Detect which cell encompasses the target text, then output its (X, Y) center coordinate. 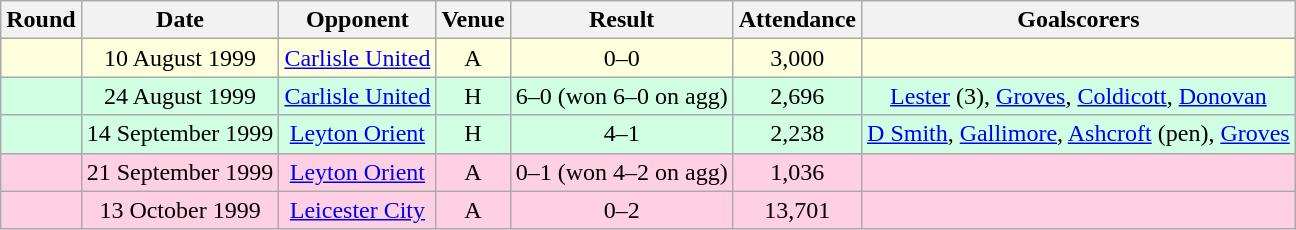
Venue (473, 20)
0–0 (622, 58)
0–1 (won 4–2 on agg) (622, 172)
13 October 1999 (180, 210)
24 August 1999 (180, 96)
14 September 1999 (180, 134)
Attendance (797, 20)
4–1 (622, 134)
10 August 1999 (180, 58)
Opponent (358, 20)
1,036 (797, 172)
13,701 (797, 210)
Result (622, 20)
Lester (3), Groves, Coldicott, Donovan (1079, 96)
Date (180, 20)
Leicester City (358, 210)
Round (41, 20)
2,696 (797, 96)
21 September 1999 (180, 172)
0–2 (622, 210)
3,000 (797, 58)
Goalscorers (1079, 20)
2,238 (797, 134)
D Smith, Gallimore, Ashcroft (pen), Groves (1079, 134)
6–0 (won 6–0 on agg) (622, 96)
